Identify which cell holds the provided text, then report its (x, y) central coordinate. 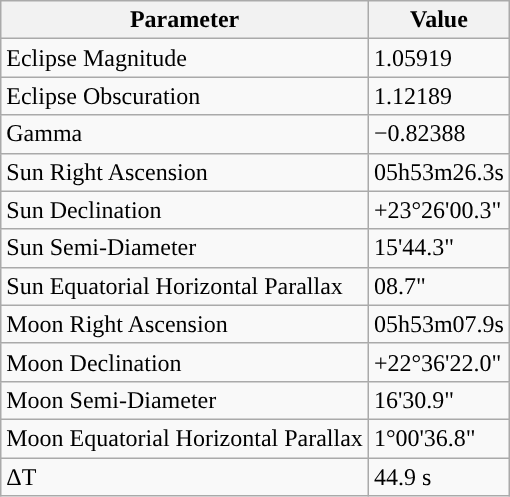
ΔT (185, 477)
16'30.9" (438, 400)
05h53m07.9s (438, 324)
1.05919 (438, 58)
−0.82388 (438, 134)
1°00'36.8" (438, 438)
Eclipse Obscuration (185, 96)
1.12189 (438, 96)
Moon Equatorial Horizontal Parallax (185, 438)
Sun Equatorial Horizontal Parallax (185, 286)
Sun Declination (185, 210)
Moon Declination (185, 362)
Sun Semi-Diameter (185, 248)
Gamma (185, 134)
Moon Right Ascension (185, 324)
44.9 s (438, 477)
08.7" (438, 286)
Value (438, 20)
Moon Semi-Diameter (185, 400)
Parameter (185, 20)
15'44.3" (438, 248)
Eclipse Magnitude (185, 58)
+23°26'00.3" (438, 210)
+22°36'22.0" (438, 362)
Sun Right Ascension (185, 172)
05h53m26.3s (438, 172)
